Pinpoint the cell where the given text exists, returning its (x, y) midpoint coordinate. 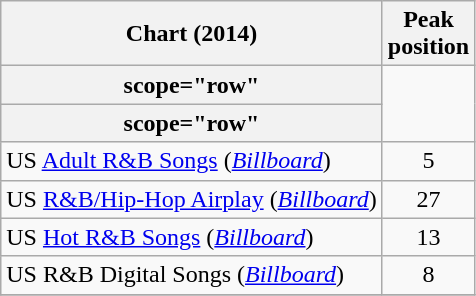
27 (428, 199)
5 (428, 161)
13 (428, 237)
US Adult R&B Songs (Billboard) (192, 161)
US Hot R&B Songs (Billboard) (192, 237)
US R&B/Hip-Hop Airplay (Billboard) (192, 199)
Peakposition (428, 34)
US R&B Digital Songs (Billboard) (192, 275)
Chart (2014) (192, 34)
8 (428, 275)
